For the text-containing cell, return its midpoint in (x, y) coordinate format. 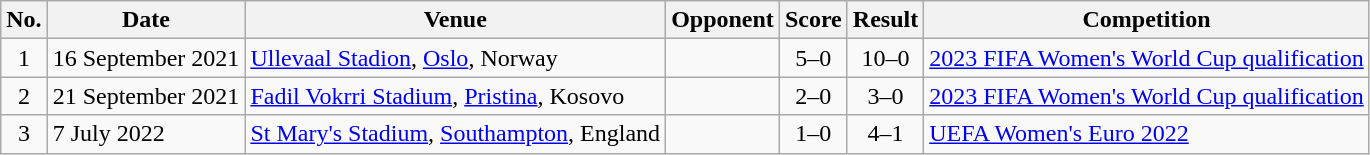
Date (146, 20)
3–0 (885, 96)
Competition (1147, 20)
Opponent (723, 20)
1 (24, 58)
3 (24, 134)
St Mary's Stadium, Southampton, England (456, 134)
4–1 (885, 134)
Score (813, 20)
16 September 2021 (146, 58)
2 (24, 96)
Result (885, 20)
Ullevaal Stadion, Oslo, Norway (456, 58)
1–0 (813, 134)
2–0 (813, 96)
21 September 2021 (146, 96)
Fadil Vokrri Stadium, Pristina, Kosovo (456, 96)
5–0 (813, 58)
UEFA Women's Euro 2022 (1147, 134)
7 July 2022 (146, 134)
Venue (456, 20)
No. (24, 20)
10–0 (885, 58)
